From the cell containing the given text, extract its center point as (X, Y) coordinate. 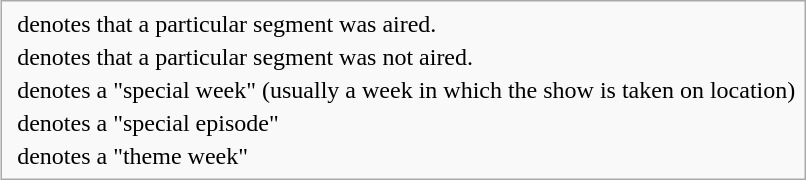
denotes a "theme week" (406, 156)
denotes that a particular segment was not aired. (406, 57)
denotes a "special week" (usually a week in which the show is taken on location) (406, 90)
denotes that a particular segment was aired. (406, 24)
denotes a "special episode" (406, 123)
